From the cell containing the given text, extract its center point as [x, y] coordinate. 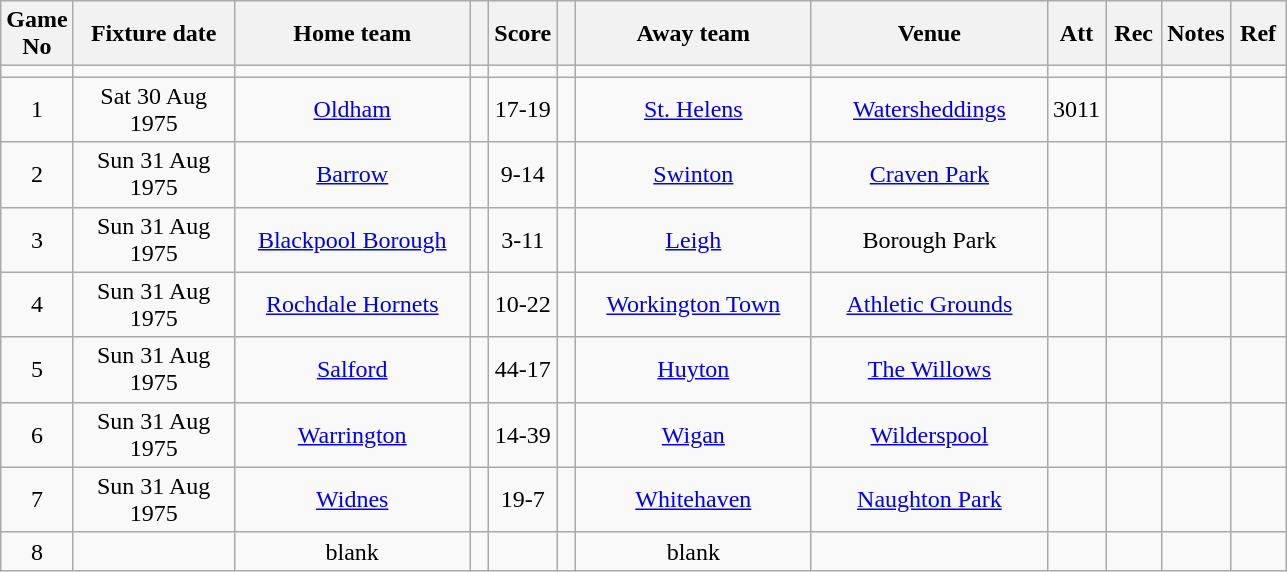
Swinton [693, 174]
Score [523, 34]
17-19 [523, 110]
Fixture date [154, 34]
3 [37, 240]
Salford [352, 370]
8 [37, 551]
Away team [693, 34]
Whitehaven [693, 500]
1 [37, 110]
Naughton Park [929, 500]
14-39 [523, 434]
7 [37, 500]
Warrington [352, 434]
Blackpool Borough [352, 240]
Home team [352, 34]
Wigan [693, 434]
Craven Park [929, 174]
Notes [1196, 34]
3-11 [523, 240]
Sat 30 Aug 1975 [154, 110]
St. Helens [693, 110]
6 [37, 434]
5 [37, 370]
Widnes [352, 500]
19-7 [523, 500]
Borough Park [929, 240]
Oldham [352, 110]
Venue [929, 34]
Game No [37, 34]
Huyton [693, 370]
Watersheddings [929, 110]
Wilderspool [929, 434]
Rochdale Hornets [352, 304]
Rec [1134, 34]
Att [1076, 34]
3011 [1076, 110]
The Willows [929, 370]
2 [37, 174]
44-17 [523, 370]
4 [37, 304]
Ref [1258, 34]
Athletic Grounds [929, 304]
Barrow [352, 174]
Leigh [693, 240]
Workington Town [693, 304]
10-22 [523, 304]
9-14 [523, 174]
